Find where the given text appears and provide that cell's center as (x, y) coordinate. 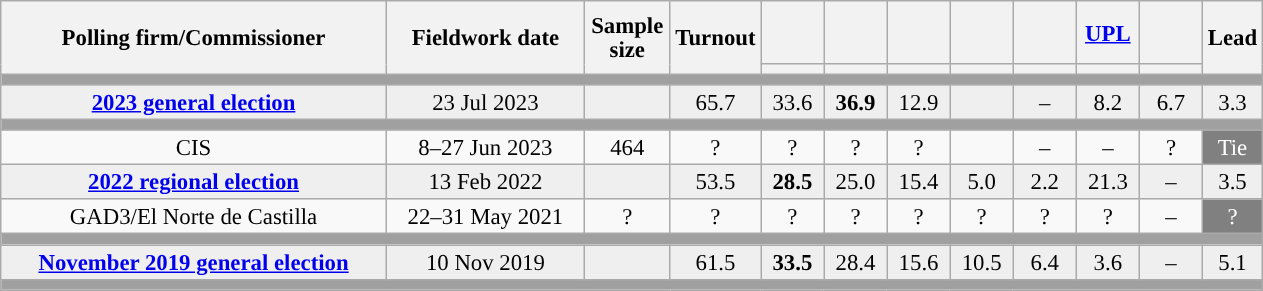
28.4 (856, 262)
10.5 (982, 262)
6.4 (1044, 262)
GAD3/El Norte de Castilla (194, 218)
22–31 May 2021 (485, 218)
2022 regional election (194, 182)
15.6 (918, 262)
Polling firm/Commissioner (194, 38)
23 Jul 2023 (485, 102)
6.7 (1170, 102)
464 (627, 148)
5.0 (982, 182)
Sample size (627, 38)
Turnout (716, 38)
November 2019 general election (194, 262)
8.2 (1108, 102)
25.0 (856, 182)
3.6 (1108, 262)
3.5 (1232, 182)
15.4 (918, 182)
Lead (1232, 38)
Tie (1232, 148)
13 Feb 2022 (485, 182)
53.5 (716, 182)
33.6 (792, 102)
65.7 (716, 102)
3.3 (1232, 102)
CIS (194, 148)
28.5 (792, 182)
61.5 (716, 262)
33.5 (792, 262)
5.1 (1232, 262)
21.3 (1108, 182)
UPL (1108, 32)
2023 general election (194, 102)
8–27 Jun 2023 (485, 148)
12.9 (918, 102)
36.9 (856, 102)
2.2 (1044, 182)
Fieldwork date (485, 38)
10 Nov 2019 (485, 262)
